Provide the (x, y) coordinate of the cell's center where the given text is located.  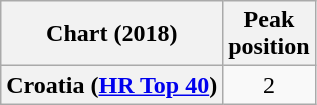
2 (269, 85)
Peakposition (269, 34)
Croatia (HR Top 40) (112, 85)
Chart (2018) (112, 34)
